Detect which cell encompasses the target text, then output its [X, Y] center coordinate. 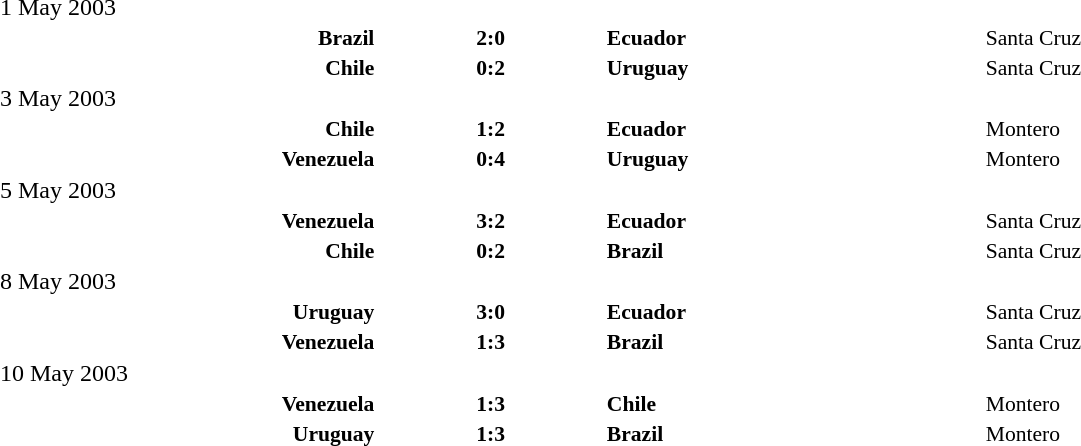
0:4 [490, 159]
Chile [794, 404]
2:0 [490, 38]
3:0 [490, 312]
1:2 [490, 129]
3:2 [490, 220]
